Capture the cell that displays the provided text and extract its (x, y) central coordinate. 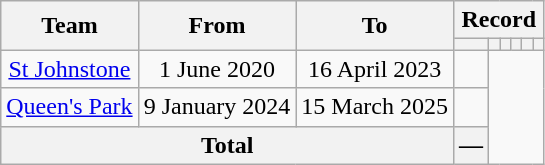
Team (70, 26)
St Johnstone (70, 69)
1 June 2020 (217, 69)
15 March 2025 (375, 107)
From (217, 26)
To (375, 26)
Queen's Park (70, 107)
Total (228, 145)
Record (499, 20)
9 January 2024 (217, 107)
16 April 2023 (375, 69)
— (472, 145)
